Extract the (x, y) coordinate from the center of the cell holding the provided text.  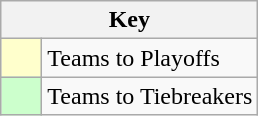
Teams to Playoffs (150, 58)
Key (130, 20)
Teams to Tiebreakers (150, 96)
